Capture the cell that displays the provided text and extract its [x, y] central coordinate. 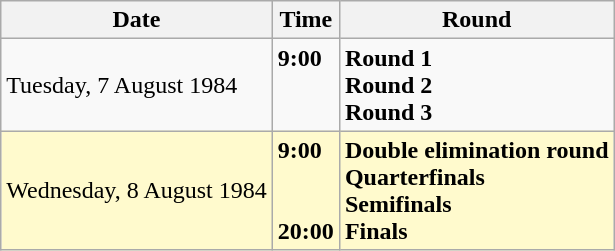
Round [476, 20]
9:00 [306, 85]
Tuesday, 7 August 1984 [137, 85]
Time [306, 20]
Wednesday, 8 August 1984 [137, 190]
9:00 20:00 [306, 190]
Double elimination roundQuarterfinalsSemifinalsFinals [476, 190]
Date [137, 20]
Round 1Round 2Round 3 [476, 85]
